Detect which cell encompasses the target text, then output its (X, Y) center coordinate. 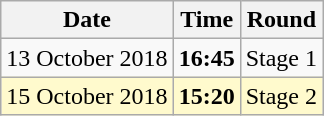
Stage 1 (281, 58)
13 October 2018 (87, 58)
15:20 (206, 96)
Time (206, 20)
15 October 2018 (87, 96)
Date (87, 20)
Stage 2 (281, 96)
Round (281, 20)
16:45 (206, 58)
